Return the (x, y) coordinate for the center point of the cell that contains the specified text.  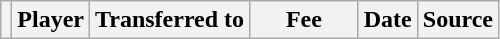
Player (51, 20)
Source (458, 20)
Fee (304, 20)
Date (388, 20)
Transferred to (170, 20)
